Pinpoint the cell where the given text exists, returning its [X, Y] midpoint coordinate. 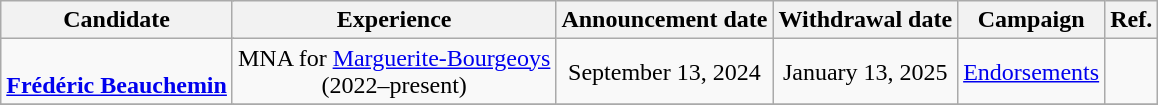
Frédéric Beauchemin [117, 72]
MNA for Marguerite-Bourgeoys(2022–present) [394, 72]
Candidate [117, 20]
Withdrawal date [866, 20]
Ref. [1132, 20]
Campaign [1032, 20]
Endorsements [1032, 72]
Announcement date [664, 20]
January 13, 2025 [866, 72]
September 13, 2024 [664, 72]
Experience [394, 20]
